Return the [X, Y] coordinate for the center point of the cell that contains the specified text.  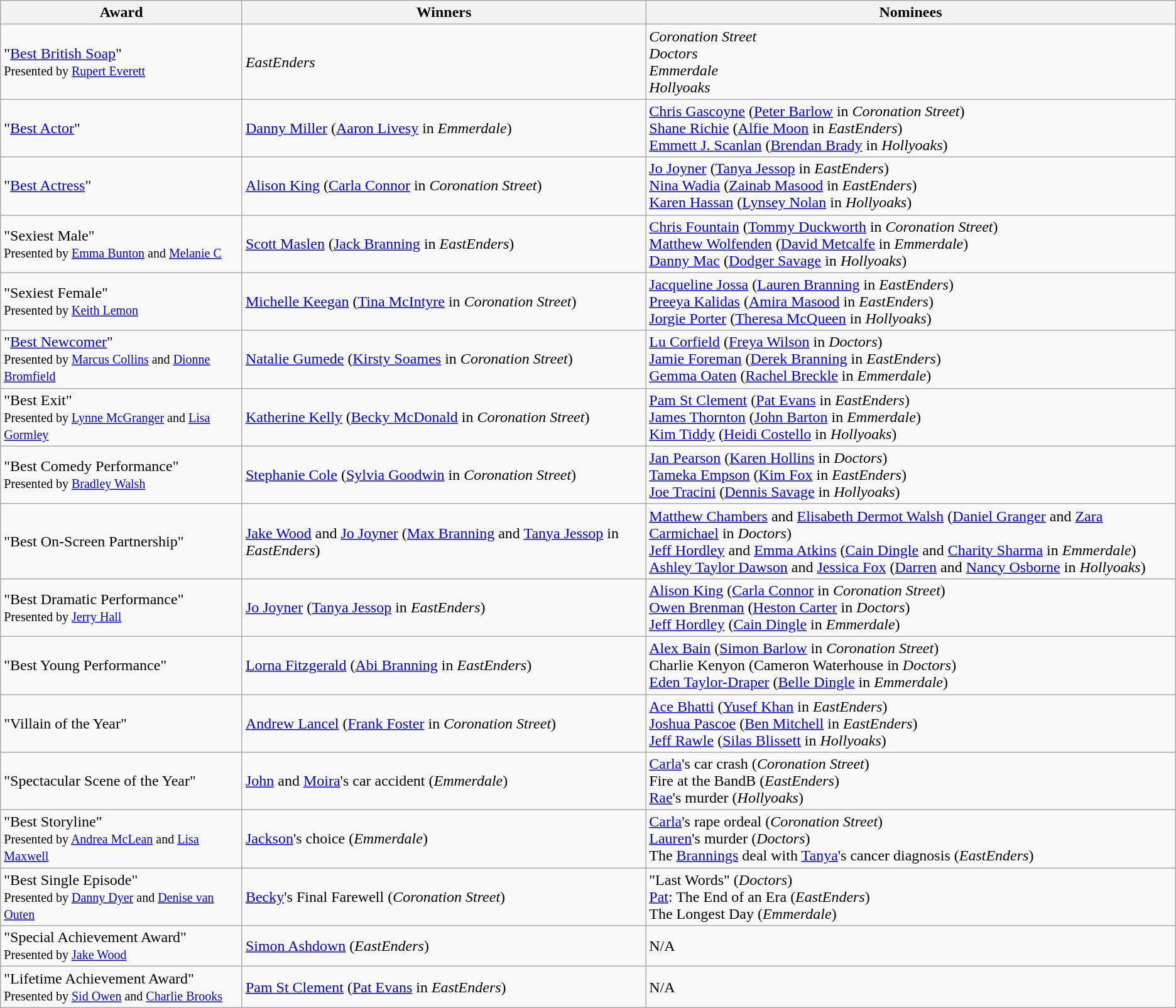
Jan Pearson (Karen Hollins in Doctors)Tameka Empson (Kim Fox in EastEnders)Joe Tracini (Dennis Savage in Hollyoaks) [911, 475]
Becky's Final Farewell (Coronation Street) [444, 897]
"Best Actor" [122, 128]
Nominees [911, 13]
Lu Corfield (Freya Wilson in Doctors)Jamie Foreman (Derek Branning in EastEnders)Gemma Oaten (Rachel Breckle in Emmerdale) [911, 359]
Scott Maslen (Jack Branning in EastEnders) [444, 244]
Jake Wood and Jo Joyner (Max Branning and Tanya Jessop in EastEnders) [444, 541]
"Best Exit" Presented by Lynne McGranger and Lisa Gormley [122, 417]
"Best Actress" [122, 186]
Stephanie Cole (Sylvia Goodwin in Coronation Street) [444, 475]
Andrew Lancel (Frank Foster in Coronation Street) [444, 723]
Winners [444, 13]
"Sexiest Female"Presented by Keith Lemon [122, 301]
"Lifetime Achievement Award" Presented by Sid Owen and Charlie Brooks [122, 987]
"Best Young Performance" [122, 665]
Alison King (Carla Connor in Coronation Street)Owen Brenman (Heston Carter in Doctors)Jeff Hordley (Cain Dingle in Emmerdale) [911, 607]
Pam St Clement (Pat Evans in EastEnders) [444, 987]
Chris Fountain (Tommy Duckworth in Coronation Street)Matthew Wolfenden (David Metcalfe in Emmerdale)Danny Mac (Dodger Savage in Hollyoaks) [911, 244]
John and Moira's car accident (Emmerdale) [444, 781]
"Spectacular Scene of the Year" [122, 781]
Jackson's choice (Emmerdale) [444, 839]
"Villain of the Year" [122, 723]
"Best Dramatic Performance"Presented by Jerry Hall [122, 607]
"Best British Soap"Presented by Rupert Everett [122, 62]
"Sexiest Male"Presented by Emma Bunton and Melanie C [122, 244]
Ace Bhatti (Yusef Khan in EastEnders)Joshua Pascoe (Ben Mitchell in EastEnders)Jeff Rawle (Silas Blissett in Hollyoaks) [911, 723]
"Best Single Episode"Presented by Danny Dyer and Denise van Outen [122, 897]
"Best Storyline"Presented by Andrea McLean and Lisa Maxwell [122, 839]
Carla's rape ordeal (Coronation Street)Lauren's murder (Doctors)The Brannings deal with Tanya's cancer diagnosis (EastEnders) [911, 839]
"Special Achievement Award"Presented by Jake Wood [122, 946]
Pam St Clement (Pat Evans in EastEnders)James Thornton (John Barton in Emmerdale)Kim Tiddy (Heidi Costello in Hollyoaks) [911, 417]
"Best Newcomer"Presented by Marcus Collins and Dionne Bromfield [122, 359]
"Best Comedy Performance"Presented by Bradley Walsh [122, 475]
"Best On-Screen Partnership" [122, 541]
EastEnders [444, 62]
Coronation StreetDoctorsEmmerdaleHollyoaks [911, 62]
Alison King (Carla Connor in Coronation Street) [444, 186]
"Last Words" (Doctors)Pat: The End of an Era (EastEnders)The Longest Day (Emmerdale) [911, 897]
Katherine Kelly (Becky McDonald in Coronation Street) [444, 417]
Natalie Gumede (Kirsty Soames in Coronation Street) [444, 359]
Danny Miller (Aaron Livesy in Emmerdale) [444, 128]
Award [122, 13]
Jacqueline Jossa (Lauren Branning in EastEnders)Preeya Kalidas (Amira Masood in EastEnders)Jorgie Porter (Theresa McQueen in Hollyoaks) [911, 301]
Jo Joyner (Tanya Jessop in EastEnders) [444, 607]
Alex Bain (Simon Barlow in Coronation Street)Charlie Kenyon (Cameron Waterhouse in Doctors)Eden Taylor-Draper (Belle Dingle in Emmerdale) [911, 665]
Chris Gascoyne (Peter Barlow in Coronation Street)Shane Richie (Alfie Moon in EastEnders)Emmett J. Scanlan (Brendan Brady in Hollyoaks) [911, 128]
Lorna Fitzgerald (Abi Branning in EastEnders) [444, 665]
Simon Ashdown (EastEnders) [444, 946]
Jo Joyner (Tanya Jessop in EastEnders)Nina Wadia (Zainab Masood in EastEnders)Karen Hassan (Lynsey Nolan in Hollyoaks) [911, 186]
Carla's car crash (Coronation Street)Fire at the BandB (EastEnders)Rae's murder (Hollyoaks) [911, 781]
Michelle Keegan (Tina McIntyre in Coronation Street) [444, 301]
